Capture the cell that displays the provided text and extract its (x, y) central coordinate. 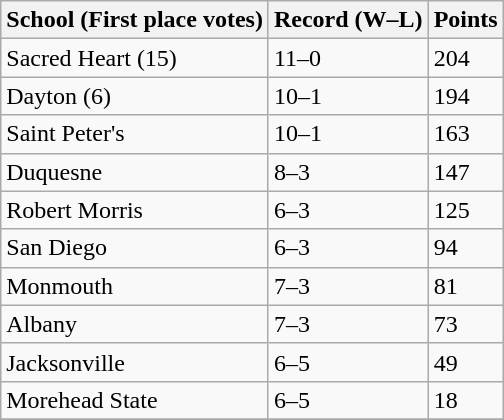
73 (466, 324)
Sacred Heart (15) (135, 58)
Robert Morris (135, 210)
147 (466, 172)
Jacksonville (135, 362)
8–3 (348, 172)
94 (466, 248)
Morehead State (135, 400)
Record (W–L) (348, 20)
11–0 (348, 58)
194 (466, 96)
204 (466, 58)
125 (466, 210)
18 (466, 400)
Monmouth (135, 286)
163 (466, 134)
Albany (135, 324)
Duquesne (135, 172)
49 (466, 362)
Dayton (6) (135, 96)
School (First place votes) (135, 20)
San Diego (135, 248)
Points (466, 20)
81 (466, 286)
Saint Peter's (135, 134)
